Extract the (X, Y) coordinate from the center of the cell holding the provided text.  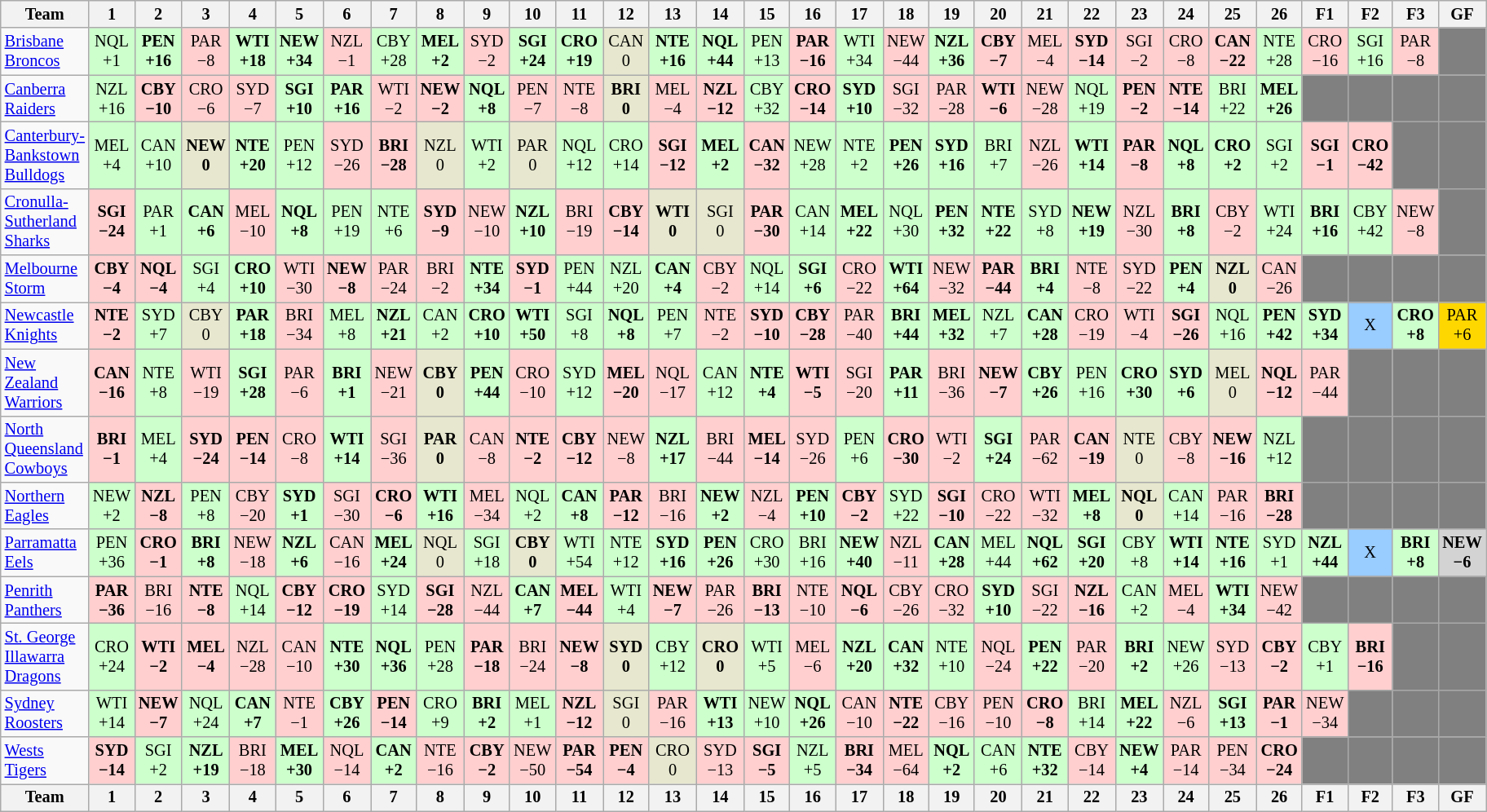
CBY+28 (394, 51)
SGI−26 (1186, 325)
SGI+20 (1092, 553)
NZL+16 (112, 99)
SGI−20 (859, 382)
BRI−24 (532, 656)
PEN+42 (1279, 325)
PEN−7 (532, 99)
NEW0 (205, 155)
NTE+4 (767, 382)
CBY−4 (112, 279)
WTI+50 (532, 325)
SYD−10 (767, 325)
New Zealand Warriors (45, 382)
NZL+19 (205, 761)
WTI+54 (579, 553)
SGI−28 (440, 600)
SYD+14 (394, 600)
BRI+4 (1045, 279)
MEL−6 (813, 656)
CAN−19 (1092, 449)
NTE−22 (906, 713)
BRI−1 (112, 449)
PAR+1 (158, 222)
NZL+10 (532, 222)
PEN+19 (346, 222)
NEW−28 (1045, 99)
BRI+44 (906, 325)
Melbourne Storm (45, 279)
PEN+22 (1045, 656)
SGI−10 (951, 505)
WTI+5 (767, 656)
MEL−10 (253, 222)
NEW+40 (859, 553)
PAR−26 (720, 600)
Newcastle Knights (45, 325)
Canberra Raiders (45, 99)
CBY+32 (767, 99)
CRO−1 (158, 553)
NTE+20 (253, 155)
PEN+13 (767, 51)
PAR+16 (346, 99)
SYD0 (626, 656)
CBY+8 (1139, 553)
NTE+8 (158, 382)
CRO−16 (1325, 51)
NZL+5 (813, 761)
NEW−34 (1325, 713)
SGI+10 (299, 99)
NQL−12 (1279, 382)
MEL−44 (579, 600)
PEN+7 (673, 325)
SYD+34 (1325, 325)
NEW−21 (394, 382)
SGI−24 (112, 222)
PEN+28 (440, 656)
SGI+18 (487, 553)
NQL+16 (1233, 325)
NZL−11 (906, 553)
PEN−34 (1233, 761)
CRO+8 (1415, 325)
PEN+4 (1186, 279)
SGI+16 (1370, 51)
CBY−16 (951, 713)
CAN+10 (158, 155)
WTI+64 (906, 279)
Brisbane Broncos (45, 51)
NTE+10 (951, 656)
North Queensland Cowboys (45, 449)
BRI−19 (579, 222)
NEW+4 (1139, 761)
NEW+26 (1186, 656)
NZL−26 (1045, 155)
CRO−10 (532, 382)
MEL−20 (626, 382)
CAN0 (626, 51)
BRI+22 (1233, 99)
CAN−8 (487, 449)
SYD−22 (1139, 279)
NQL+12 (579, 155)
MEL+26 (1279, 99)
PAR+18 (253, 325)
WTI+13 (720, 713)
PEN+32 (951, 222)
PAR−24 (394, 279)
WTI−19 (205, 382)
CBY+42 (1370, 222)
NTE+32 (1045, 761)
NEW−44 (906, 51)
PAR−12 (626, 505)
WTI−6 (998, 99)
NQL+26 (813, 713)
NTE−16 (440, 761)
CRO−24 (1279, 761)
PAR−1 (1279, 713)
PEN+36 (112, 553)
Canterbury-Bankstown Bulldogs (45, 155)
NQL+1 (112, 51)
CRO+2 (1233, 155)
PAR−62 (1045, 449)
SGI+6 (813, 279)
NEW−2 (440, 99)
CAN−22 (1233, 51)
PAR+11 (906, 382)
NQL−24 (998, 656)
PAR−36 (112, 600)
PEN+6 (859, 449)
NTE+2 (859, 155)
NZL−4 (767, 505)
NEW−10 (487, 222)
SGI+28 (253, 382)
PEN−2 (1139, 99)
MEL+32 (951, 325)
NEW−18 (253, 553)
BRI+7 (998, 155)
Penrith Panthers (45, 600)
NEW−16 (1233, 449)
NZL+7 (998, 325)
BRI−44 (720, 449)
CBY+1 (1325, 656)
WTI−30 (299, 279)
CAN+32 (906, 656)
WTI−5 (813, 382)
NZL−28 (253, 656)
BRI0 (626, 99)
CRO−32 (951, 600)
CBY−28 (813, 325)
NTE+6 (394, 222)
CAN−32 (767, 155)
CBY−26 (906, 600)
SGI−12 (673, 155)
NQL+24 (205, 713)
PAR−28 (951, 99)
SYD+6 (1186, 382)
CAN+12 (720, 382)
SGI+13 (1233, 713)
NEW−32 (951, 279)
SYD−9 (440, 222)
BRI−36 (951, 382)
MEL+30 (299, 761)
NZL−44 (487, 600)
NTE+22 (998, 222)
NQL+44 (720, 51)
CAN−26 (1279, 279)
NEW+10 (767, 713)
NEW+28 (813, 155)
NQL+19 (1092, 99)
NZL−6 (1186, 713)
SGI−36 (394, 449)
SYD−24 (205, 449)
SYD+7 (158, 325)
MEL−64 (906, 761)
NTE−14 (1186, 99)
SYD+22 (906, 505)
SGI−22 (1045, 600)
NTE+30 (346, 656)
NQL+62 (1045, 553)
MEL−14 (767, 449)
Cronulla-Sutherland Sharks (45, 222)
PAR+6 (1462, 325)
NQL−14 (346, 761)
PEN−10 (998, 713)
NZL−30 (1139, 222)
SGI+8 (579, 325)
WTI−32 (1045, 505)
SGI−1 (1325, 155)
PEN+10 (813, 505)
SYD+8 (1045, 222)
NTE+34 (487, 279)
CBY−7 (998, 51)
NEW+19 (1092, 222)
MEL+24 (394, 553)
NTE+28 (1279, 51)
CRO−30 (906, 449)
BRI+14 (1092, 713)
BRI−2 (440, 279)
NZL+17 (673, 449)
PAR−18 (487, 656)
SGI−30 (346, 505)
BRI+1 (346, 382)
CRO+9 (440, 713)
WTI+4 (626, 600)
Wests Tigers (45, 761)
CBY−10 (158, 99)
SYD−2 (487, 51)
NZL+44 (1325, 553)
CAN+4 (673, 279)
NTE+12 (626, 553)
CRO−42 (1370, 155)
NEW+34 (299, 51)
NTE0 (1139, 449)
WTI−4 (1139, 325)
SYD−1 (532, 279)
Sydney Roosters (45, 713)
CBY−8 (1186, 449)
PAR−6 (299, 382)
NQL−6 (859, 600)
NTE−10 (813, 600)
NTE−1 (299, 713)
BRI−13 (767, 600)
PAR−40 (859, 325)
NZL+36 (951, 51)
WTI+2 (487, 155)
CRO+14 (626, 155)
PEN+8 (205, 505)
SYD+12 (579, 382)
St. George Illawarra Dragons (45, 656)
NEW−6 (1462, 553)
NQL+30 (906, 222)
Parramatta Eels (45, 553)
SGI−2 (1139, 51)
NZL+6 (299, 553)
SGI−5 (767, 761)
CRO−14 (813, 99)
NZL−8 (158, 505)
PAR−30 (767, 222)
CRO+24 (112, 656)
PEN−4 (626, 761)
MEL0 (1233, 382)
SGI+4 (205, 279)
SGI−32 (906, 99)
NEW−50 (532, 761)
NZL+12 (1279, 449)
NZL−16 (1092, 600)
NZL+21 (394, 325)
PAR−14 (1186, 761)
WTI+18 (253, 51)
SYD−7 (253, 99)
NEW−42 (1279, 600)
NQL−4 (158, 279)
NZL−1 (346, 51)
MEL+1 (532, 713)
PAR−54 (579, 761)
WTI+24 (1279, 222)
MEL+44 (998, 553)
WTI+16 (440, 505)
CRO+19 (579, 51)
PEN+12 (299, 155)
CBY−20 (253, 505)
PAR−20 (1092, 656)
NQL+36 (394, 656)
CBY+12 (673, 656)
BRI−18 (253, 761)
NQL−17 (673, 382)
MEL−34 (487, 505)
WTI0 (673, 222)
Northern Eagles (45, 505)
CAN+8 (579, 505)
